From the cell containing the given text, extract its center point as (x, y) coordinate. 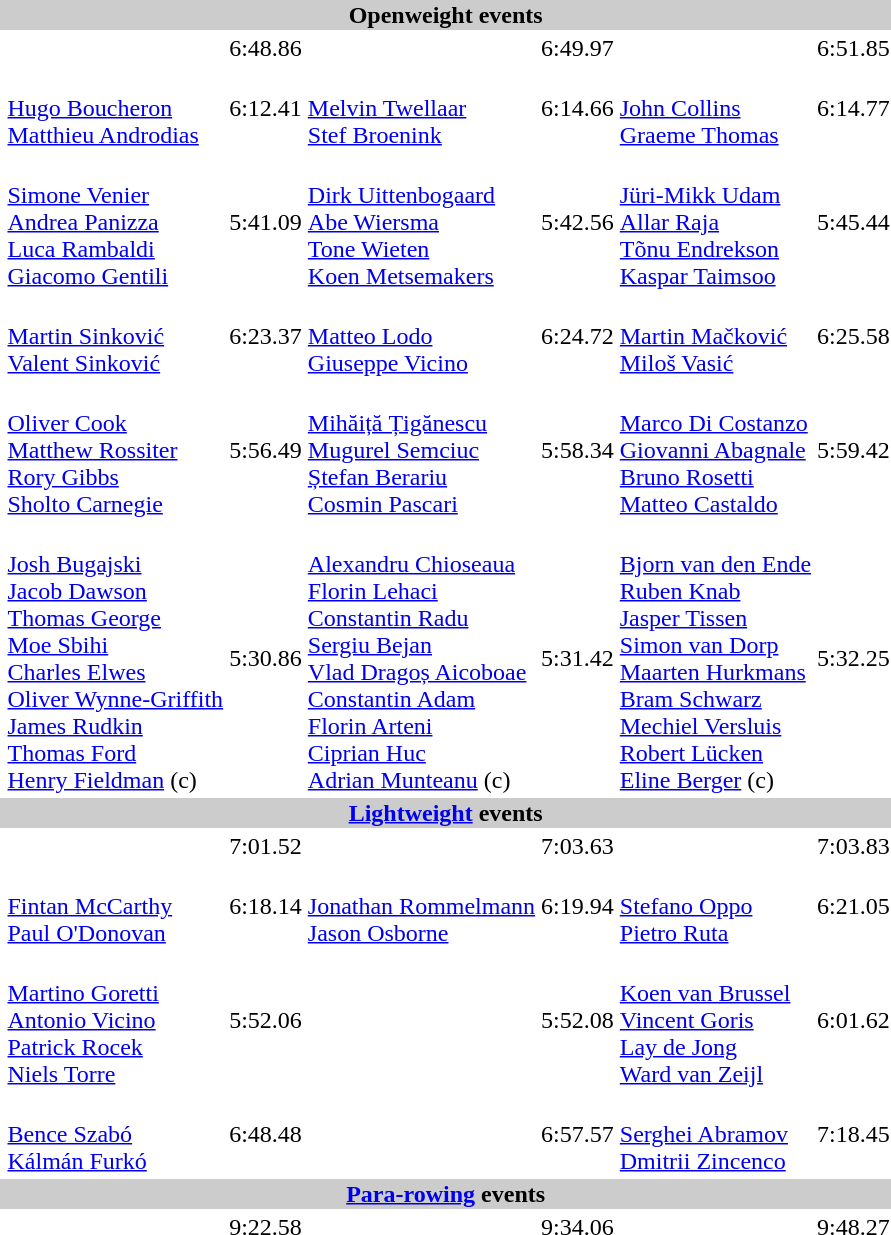
Martino GorettiAntonio VicinoPatrick RocekNiels Torre (116, 1020)
6:18.14 (266, 906)
Jüri-Mikk UdamAllar RajaTõnu EndreksonKaspar Taimsoo (715, 222)
5:41.09 (266, 222)
5:52.06 (266, 1020)
6:24.72 (578, 336)
6:57.57 (578, 1134)
Simone VenierAndrea PanizzaLuca RambaldiGiacomo Gentili (116, 222)
Melvin TwellaarStef Broenink (421, 108)
Jonathan RommelmannJason Osborne (421, 906)
Hugo BoucheronMatthieu Androdias (116, 108)
Matteo LodoGiuseppe Vicino (421, 336)
6:14.66 (578, 108)
Lightweight events (446, 813)
6:48.48 (266, 1134)
Alexandru ChioseauaFlorin LehaciConstantin RaduSergiu BejanVlad Dragoș AicoboaeConstantin AdamFlorin ArteniCiprian HucAdrian Munteanu (c) (421, 658)
Oliver CookMatthew RossiterRory GibbsSholto Carnegie (116, 450)
Martin MačkovićMiloš Vasić (715, 336)
Koen van BrusselVincent GorisLay de JongWard van Zeijl (715, 1020)
Dirk UittenbogaardAbe WiersmaTone WietenKoen Metsemakers (421, 222)
Josh BugajskiJacob DawsonThomas GeorgeMoe SbihiCharles ElwesOliver Wynne-GriffithJames RudkinThomas FordHenry Fieldman (c) (116, 658)
Bence SzabóKálmán Furkó (116, 1134)
5:52.08 (578, 1020)
Fintan McCarthyPaul O'Donovan (116, 906)
5:56.49 (266, 450)
5:58.34 (578, 450)
6:12.41 (266, 108)
Para-rowing events (446, 1194)
6:49.97 (578, 48)
7:01.52 (266, 846)
Martin SinkovićValent Sinković (116, 336)
6:48.86 (266, 48)
John CollinsGraeme Thomas (715, 108)
5:30.86 (266, 658)
Marco Di CostanzoGiovanni AbagnaleBruno RosettiMatteo Castaldo (715, 450)
Bjorn van den EndeRuben KnabJasper TissenSimon van DorpMaarten HurkmansBram SchwarzMechiel VersluisRobert LückenEline Berger (c) (715, 658)
Serghei AbramovDmitrii Zincenco (715, 1134)
Openweight events (446, 15)
7:03.63 (578, 846)
6:19.94 (578, 906)
6:23.37 (266, 336)
Stefano OppoPietro Ruta (715, 906)
Mihăiță ȚigănescuMugurel SemciucȘtefan BerariuCosmin Pascari (421, 450)
5:42.56 (578, 222)
5:31.42 (578, 658)
